Locate the cell with the specified text and output its (X, Y) center coordinate. 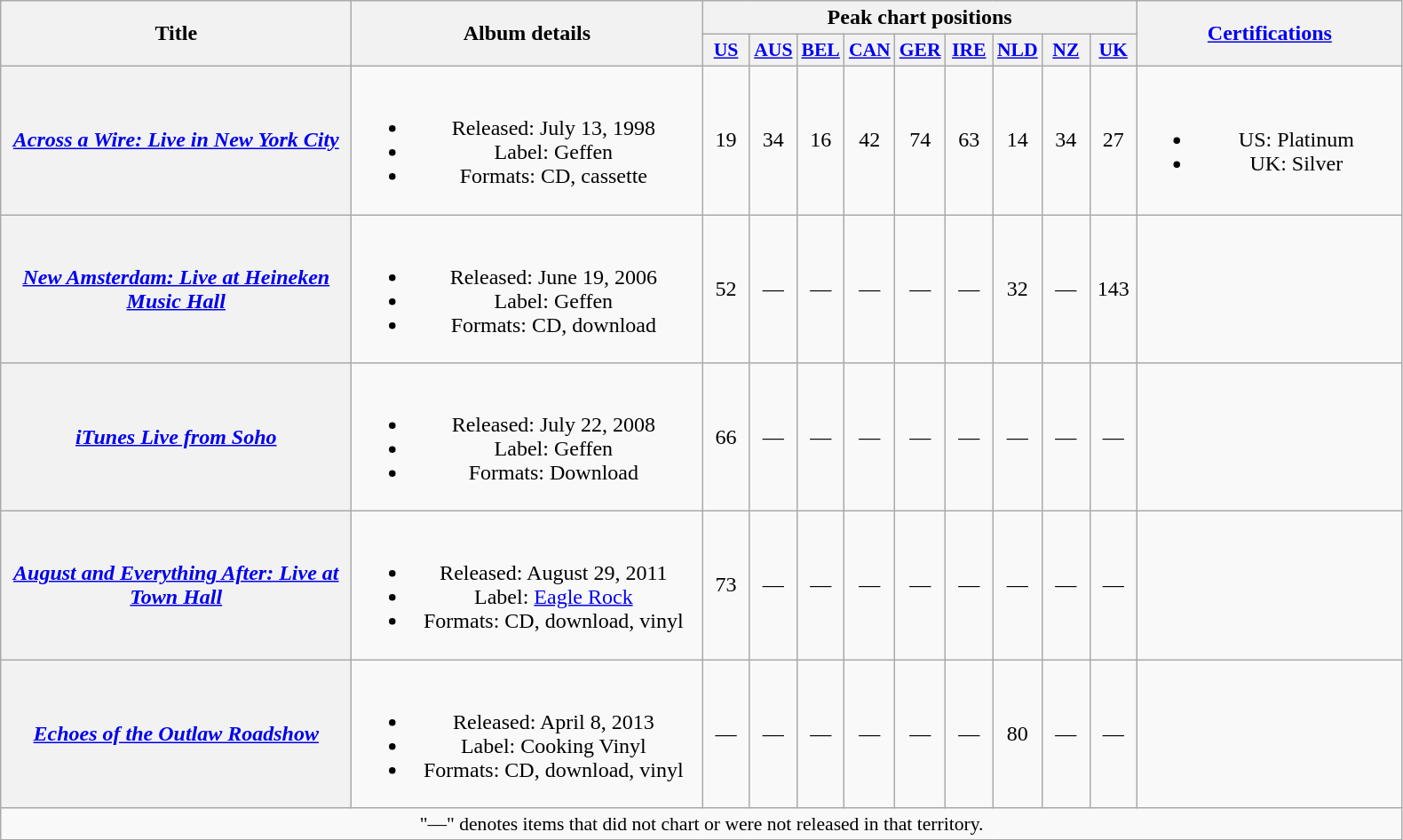
32 (1018, 289)
42 (870, 140)
Album details (527, 34)
63 (970, 140)
Across a Wire: Live in New York City (176, 140)
Released: August 29, 2011Label: Eagle RockFormats: CD, download, vinyl (527, 586)
Title (176, 34)
Certifications (1270, 34)
14 (1018, 140)
GER (920, 51)
Peak chart positions (920, 18)
US (726, 51)
74 (920, 140)
Echoes of the Outlaw Roadshow (176, 733)
AUS (773, 51)
Released: July 22, 2008Label: GeffenFormats: Download (527, 437)
143 (1114, 289)
Released: June 19, 2006Label: GeffenFormats: CD, download (527, 289)
August and Everything After: Live at Town Hall (176, 586)
US: PlatinumUK: Silver (1270, 140)
"—" denotes items that did not chart or were not released in that territory. (701, 824)
NZ (1066, 51)
16 (820, 140)
CAN (870, 51)
UK (1114, 51)
80 (1018, 733)
NLD (1018, 51)
73 (726, 586)
27 (1114, 140)
52 (726, 289)
New Amsterdam: Live at Heineken Music Hall (176, 289)
Released: April 8, 2013Label: Cooking VinylFormats: CD, download, vinyl (527, 733)
66 (726, 437)
iTunes Live from Soho (176, 437)
BEL (820, 51)
Released: July 13, 1998Label: GeffenFormats: CD, cassette (527, 140)
19 (726, 140)
IRE (970, 51)
